Return the [x, y] coordinate for the center point of the cell that contains the specified text.  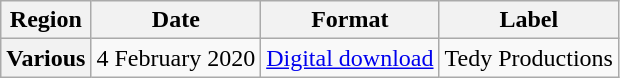
4 February 2020 [176, 58]
Various [46, 58]
Label [528, 20]
Format [350, 20]
Digital download [350, 58]
Tedy Productions [528, 58]
Region [46, 20]
Date [176, 20]
